Locate the cell with the specified text and output its [X, Y] center coordinate. 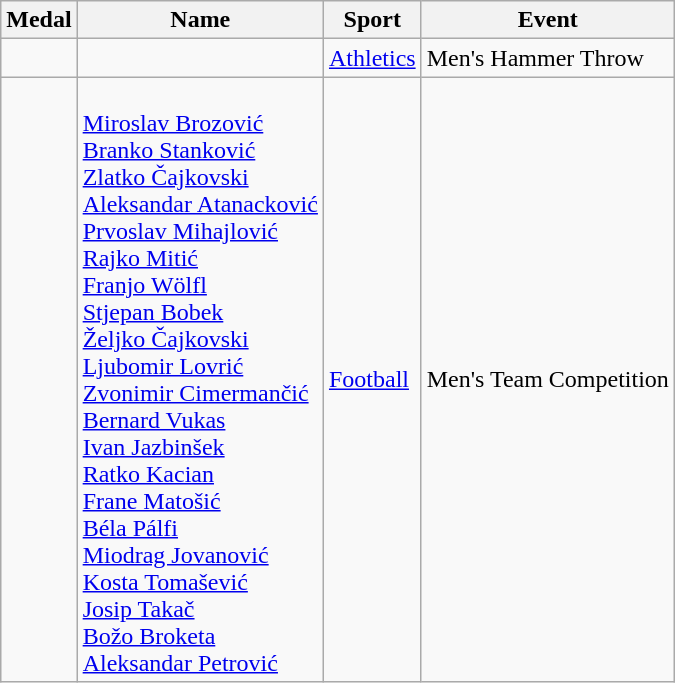
Event [548, 20]
Sport [372, 20]
Name [200, 20]
Men's Hammer Throw [548, 58]
Athletics [372, 58]
Medal [39, 20]
Football [372, 380]
Men's Team Competition [548, 380]
